Scan for the cell matching the given text and deliver its [X, Y] coordinate at center. 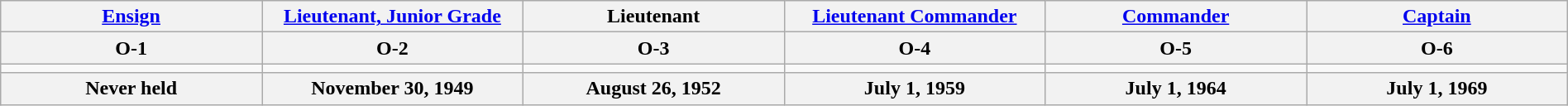
O-1 [131, 48]
O-4 [915, 48]
Never held [131, 89]
Lieutenant Commander [915, 17]
July 1, 1959 [915, 89]
O-2 [392, 48]
Commander [1176, 17]
Lieutenant, Junior Grade [392, 17]
O-3 [653, 48]
November 30, 1949 [392, 89]
August 26, 1952 [653, 89]
O-6 [1437, 48]
Lieutenant [653, 17]
Captain [1437, 17]
July 1, 1964 [1176, 89]
Ensign [131, 17]
O-5 [1176, 48]
July 1, 1969 [1437, 89]
